Return (x, y) of the center of cell containing provided text 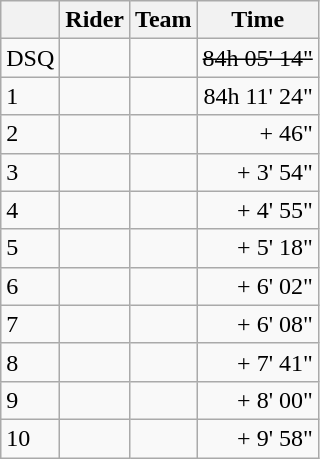
1 (30, 96)
Team (164, 20)
3 (30, 172)
6 (30, 286)
2 (30, 134)
Rider (95, 20)
+ 6' 02" (258, 286)
+ 8' 00" (258, 400)
9 (30, 400)
10 (30, 438)
5 (30, 248)
+ 46" (258, 134)
DSQ (30, 58)
84h 11' 24" (258, 96)
+ 5' 18" (258, 248)
8 (30, 362)
+ 7' 41" (258, 362)
+ 9' 58" (258, 438)
Time (258, 20)
+ 3' 54" (258, 172)
+ 6' 08" (258, 324)
4 (30, 210)
+ 4' 55" (258, 210)
7 (30, 324)
84h 05' 14" (258, 58)
